Locate the cell with the specified text and output its [x, y] center coordinate. 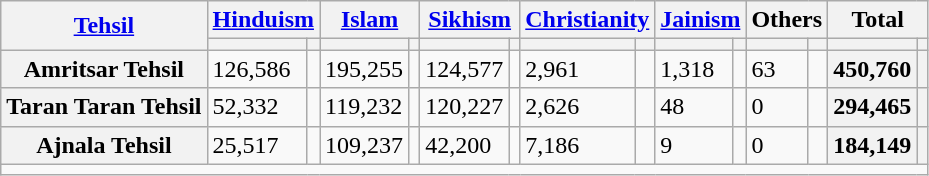
195,255 [364, 69]
Taran Taran Tehsil [104, 107]
294,465 [872, 107]
450,760 [872, 69]
Hinduism [263, 20]
119,232 [364, 107]
Total [878, 20]
Sikhism [470, 20]
120,227 [464, 107]
109,237 [364, 145]
124,577 [464, 69]
Islam [370, 20]
Ajnala Tehsil [104, 145]
9 [694, 145]
63 [777, 69]
2,626 [578, 107]
2,961 [578, 69]
126,586 [257, 69]
Others [787, 20]
52,332 [257, 107]
Amritsar Tehsil [104, 69]
25,517 [257, 145]
42,200 [464, 145]
Tehsil [104, 26]
Jainism [700, 20]
48 [694, 107]
Christianity [588, 20]
1,318 [694, 69]
184,149 [872, 145]
7,186 [578, 145]
